Return [X, Y] of the center of cell containing provided text 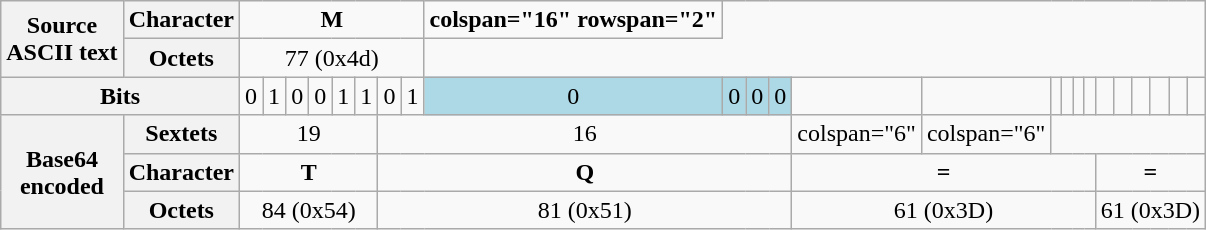
colspan="16" rowspan="2" [574, 20]
Sextets [181, 134]
Base64 encoded [62, 172]
16 [585, 134]
T [308, 172]
Bits [120, 96]
Q [585, 172]
M [331, 20]
19 [308, 134]
Source ASCII text [62, 39]
77 (0x4d) [331, 58]
84 (0x54) [308, 210]
81 (0x51) [585, 210]
